For the text-containing cell, return its midpoint in [x, y] coordinate format. 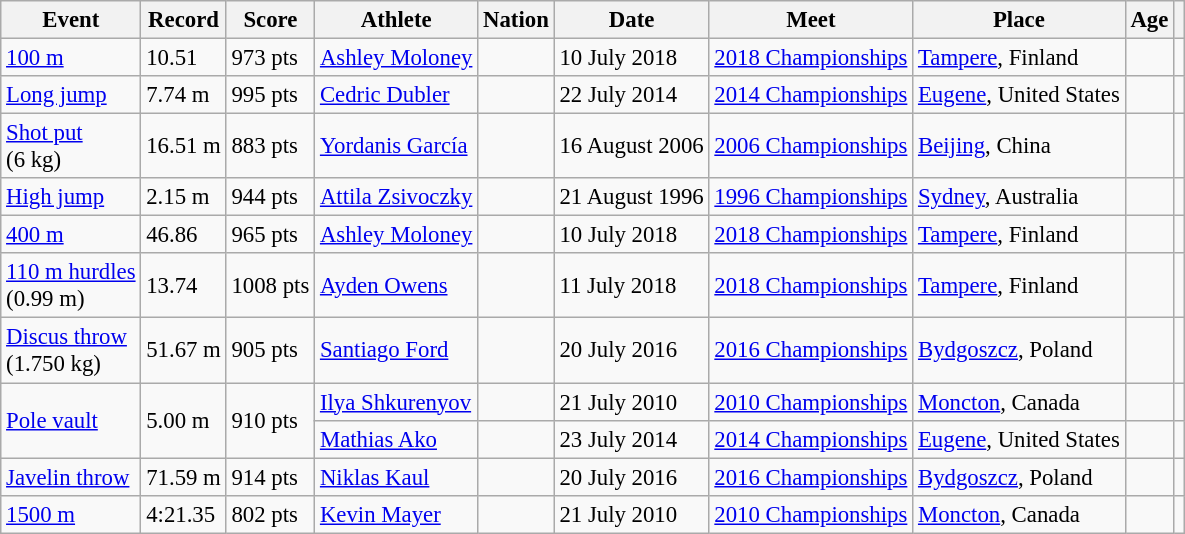
Shot put(6 kg) [71, 146]
51.67 m [184, 350]
Ilya Shkurenyov [396, 402]
802 pts [270, 514]
16 August 2006 [632, 146]
High jump [71, 197]
400 m [71, 235]
Sydney, Australia [1019, 197]
23 July 2014 [632, 439]
5.00 m [184, 420]
4:21.35 [184, 514]
Record [184, 20]
Discus throw(1.750 kg) [71, 350]
Age [1150, 20]
16.51 m [184, 146]
2.15 m [184, 197]
Ayden Owens [396, 286]
Javelin throw [71, 477]
Kevin Mayer [396, 514]
905 pts [270, 350]
910 pts [270, 420]
Beijing, China [1019, 146]
Event [71, 20]
965 pts [270, 235]
Score [270, 20]
1996 Championships [811, 197]
914 pts [270, 477]
Mathias Ako [396, 439]
11 July 2018 [632, 286]
883 pts [270, 146]
973 pts [270, 58]
Date [632, 20]
22 July 2014 [632, 95]
2006 Championships [811, 146]
Niklas Kaul [396, 477]
Meet [811, 20]
Yordanis García [396, 146]
13.74 [184, 286]
10.51 [184, 58]
Place [1019, 20]
944 pts [270, 197]
110 m hurdles(0.99 m) [71, 286]
1500 m [71, 514]
Athlete [396, 20]
Nation [516, 20]
1008 pts [270, 286]
Attila Zsivoczky [396, 197]
46.86 [184, 235]
995 pts [270, 95]
7.74 m [184, 95]
Long jump [71, 95]
Pole vault [71, 420]
100 m [71, 58]
21 August 1996 [632, 197]
Cedric Dubler [396, 95]
Santiago Ford [396, 350]
71.59 m [184, 477]
